Identify which cell holds the provided text, then report its (x, y) central coordinate. 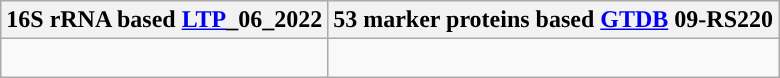
16S rRNA based LTP_06_2022 (164, 20)
53 marker proteins based GTDB 09-RS220 (554, 20)
